From the cell containing the given text, extract its center point as (x, y) coordinate. 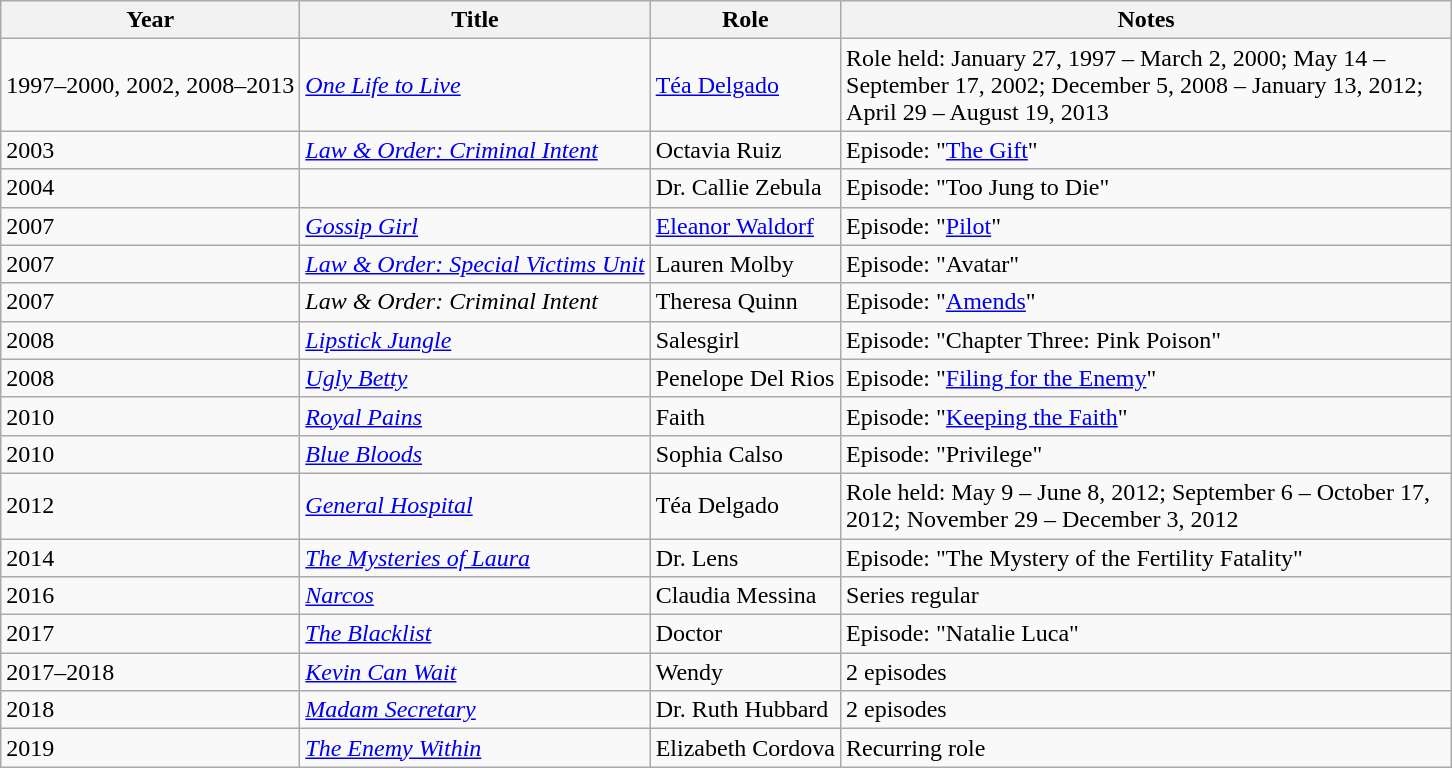
Episode: "Amends" (1146, 302)
Gossip Girl (475, 226)
Sophia Calso (745, 454)
Royal Pains (475, 416)
Lipstick Jungle (475, 340)
Episode: "The Gift" (1146, 150)
2016 (150, 596)
Penelope Del Rios (745, 378)
Salesgirl (745, 340)
Theresa Quinn (745, 302)
Dr. Ruth Hubbard (745, 710)
2003 (150, 150)
Blue Bloods (475, 454)
Series regular (1146, 596)
One Life to Live (475, 85)
2018 (150, 710)
Episode: "Pilot" (1146, 226)
Wendy (745, 672)
Role (745, 20)
2017–2018 (150, 672)
Year (150, 20)
Episode: "Too Jung to Die" (1146, 188)
Episode: "Keeping the Faith" (1146, 416)
Episode: "The Mystery of the Fertility Fatality" (1146, 557)
2012 (150, 506)
2019 (150, 748)
Octavia Ruiz (745, 150)
Title (475, 20)
2004 (150, 188)
Notes (1146, 20)
2017 (150, 634)
Episode: "Avatar" (1146, 264)
Dr. Lens (745, 557)
Episode: "Filing for the Enemy" (1146, 378)
Law & Order: Special Victims Unit (475, 264)
The Mysteries of Laura (475, 557)
1997–2000, 2002, 2008–2013 (150, 85)
Episode: "Privilege" (1146, 454)
Eleanor Waldorf (745, 226)
Ugly Betty (475, 378)
2014 (150, 557)
Elizabeth Cordova (745, 748)
Madam Secretary (475, 710)
The Blacklist (475, 634)
The Enemy Within (475, 748)
Role held: May 9 – June 8, 2012; September 6 – October 17, 2012; November 29 – December 3, 2012 (1146, 506)
Doctor (745, 634)
Recurring role (1146, 748)
Episode: "Natalie Luca" (1146, 634)
Dr. Callie Zebula (745, 188)
Claudia Messina (745, 596)
Kevin Can Wait (475, 672)
General Hospital (475, 506)
Episode: "Chapter Three: Pink Poison" (1146, 340)
Narcos (475, 596)
Lauren Molby (745, 264)
Role held: January 27, 1997 – March 2, 2000; May 14 – September 17, 2002; December 5, 2008 – January 13, 2012; April 29 – August 19, 2013 (1146, 85)
Faith (745, 416)
